From the cell containing the given text, extract its center point as (x, y) coordinate. 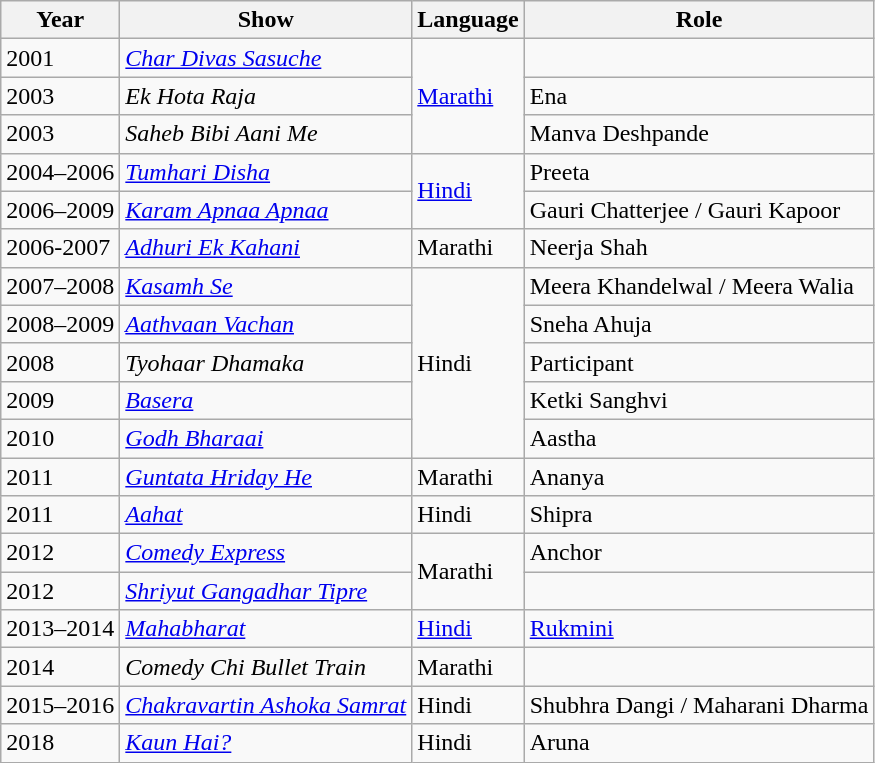
Year (60, 20)
Shriyut Gangadhar Tipre (266, 591)
Show (266, 20)
Role (699, 20)
Aahat (266, 515)
Neerja Shah (699, 248)
Language (468, 20)
2008–2009 (60, 324)
Basera (266, 400)
Shipra (699, 515)
2014 (60, 667)
Aathvaan Vachan (266, 324)
2018 (60, 743)
2006-2007 (60, 248)
2001 (60, 58)
Char Divas Sasuche (266, 58)
Chakravartin Ashoka Samrat (266, 705)
Tumhari Disha (266, 172)
Ena (699, 96)
Rukmini (699, 629)
2010 (60, 438)
Saheb Bibi Aani Me (266, 134)
Ek Hota Raja (266, 96)
2015–2016 (60, 705)
Gauri Chatterjee / Gauri Kapoor (699, 210)
Tyohaar Dhamaka (266, 362)
2013–2014 (60, 629)
Shubhra Dangi / Maharani Dharma (699, 705)
Kaun Hai? (266, 743)
Comedy Express (266, 553)
Adhuri Ek Kahani (266, 248)
Participant (699, 362)
Anchor (699, 553)
Godh Bharaai (266, 438)
2009 (60, 400)
Sneha Ahuja (699, 324)
2004–2006 (60, 172)
Kasamh Se (266, 286)
Meera Khandelwal / Meera Walia (699, 286)
2007–2008 (60, 286)
Preeta (699, 172)
Ketki Sanghvi (699, 400)
Aastha (699, 438)
Karam Apnaa Apnaa (266, 210)
Mahabharat (266, 629)
Guntata Hriday He (266, 477)
Comedy Chi Bullet Train (266, 667)
Ananya (699, 477)
2006–2009 (60, 210)
Manva Deshpande (699, 134)
Aruna (699, 743)
2008 (60, 362)
